Provide the (x, y) coordinate of the cell's center where the given text is located.  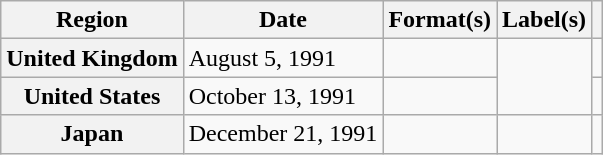
October 13, 1991 (283, 96)
Format(s) (440, 20)
United States (92, 96)
Region (92, 20)
United Kingdom (92, 58)
August 5, 1991 (283, 58)
Label(s) (544, 20)
Date (283, 20)
Japan (92, 134)
December 21, 1991 (283, 134)
